Locate the cell with the specified text and output its (x, y) center coordinate. 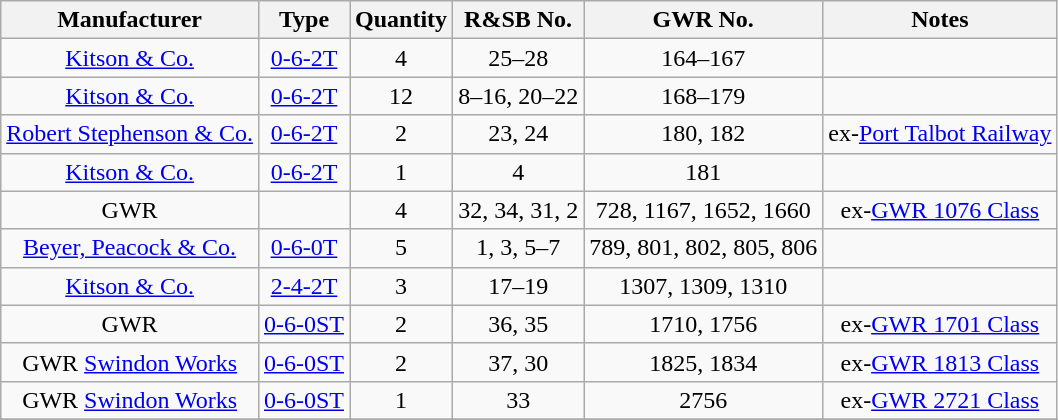
181 (704, 172)
36, 35 (518, 324)
5 (402, 248)
1710, 1756 (704, 324)
25–28 (518, 58)
Type (304, 20)
168–179 (704, 96)
Manufacturer (130, 20)
ex-GWR 2721 Class (940, 400)
Beyer, Peacock & Co. (130, 248)
3 (402, 286)
ex-GWR 1076 Class (940, 210)
23, 24 (518, 134)
ex-Port Talbot Railway (940, 134)
728, 1167, 1652, 1660 (704, 210)
1825, 1834 (704, 362)
GWR No. (704, 20)
ex-GWR 1701 Class (940, 324)
Quantity (402, 20)
2756 (704, 400)
0-6-0T (304, 248)
180, 182 (704, 134)
33 (518, 400)
2-4-2T (304, 286)
R&SB No. (518, 20)
37, 30 (518, 362)
8–16, 20–22 (518, 96)
1307, 1309, 1310 (704, 286)
789, 801, 802, 805, 806 (704, 248)
12 (402, 96)
17–19 (518, 286)
ex-GWR 1813 Class (940, 362)
1, 3, 5–7 (518, 248)
Notes (940, 20)
32, 34, 31, 2 (518, 210)
164–167 (704, 58)
Robert Stephenson & Co. (130, 134)
